Scan for the cell matching the given text and deliver its (X, Y) coordinate at center. 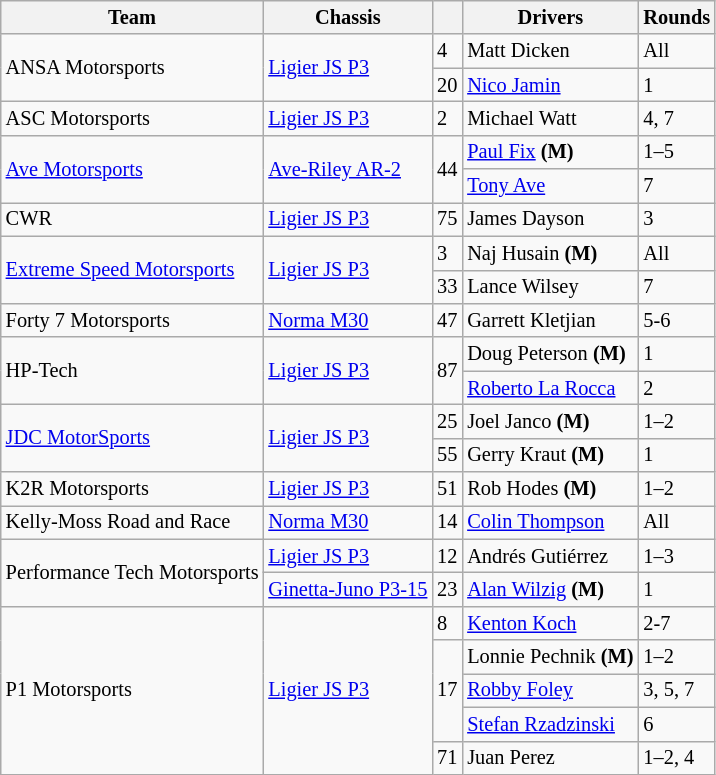
14 (447, 522)
4, 7 (676, 118)
33 (447, 287)
Michael Watt (550, 118)
Forty 7 Motorsports (132, 320)
Stefan Rzadzinski (550, 724)
4 (447, 51)
Kenton Koch (550, 623)
Roberto La Rocca (550, 388)
Ginetta-Juno P3-15 (348, 589)
12 (447, 556)
ANSA Motorsports (132, 68)
Kelly-Moss Road and Race (132, 522)
Rounds (676, 17)
Andrés Gutiérrez (550, 556)
Colin Thompson (550, 522)
Tony Ave (550, 186)
20 (447, 85)
Paul Fix (M) (550, 152)
87 (447, 370)
1–5 (676, 152)
25 (447, 421)
55 (447, 455)
Performance Tech Motorsports (132, 572)
Juan Perez (550, 758)
Extreme Speed Motorsports (132, 270)
Joel Janco (M) (550, 421)
8 (447, 623)
Nico Jamin (550, 85)
1–3 (676, 556)
Doug Peterson (M) (550, 354)
Lonnie Pechnik (M) (550, 657)
17 (447, 690)
Rob Hodes (M) (550, 489)
44 (447, 168)
Drivers (550, 17)
K2R Motorsports (132, 489)
51 (447, 489)
HP-Tech (132, 370)
Gerry Kraut (M) (550, 455)
3, 5, 7 (676, 690)
75 (447, 219)
6 (676, 724)
Team (132, 17)
Ave Motorsports (132, 168)
Alan Wilzig (M) (550, 589)
23 (447, 589)
71 (447, 758)
ASC Motorsports (132, 118)
Matt Dicken (550, 51)
CWR (132, 219)
Chassis (348, 17)
47 (447, 320)
James Dayson (550, 219)
Naj Husain (M) (550, 253)
P1 Motorsports (132, 690)
Lance Wilsey (550, 287)
JDC MotorSports (132, 438)
2-7 (676, 623)
5-6 (676, 320)
1–2, 4 (676, 758)
Robby Foley (550, 690)
Ave-Riley AR-2 (348, 168)
Garrett Kletjian (550, 320)
